Identify which cell holds the provided text, then report its (x, y) central coordinate. 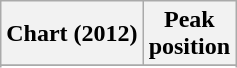
Chart (2012) (72, 34)
Peakposition (189, 34)
